Extract the (x, y) coordinate from the center of the cell holding the provided text.  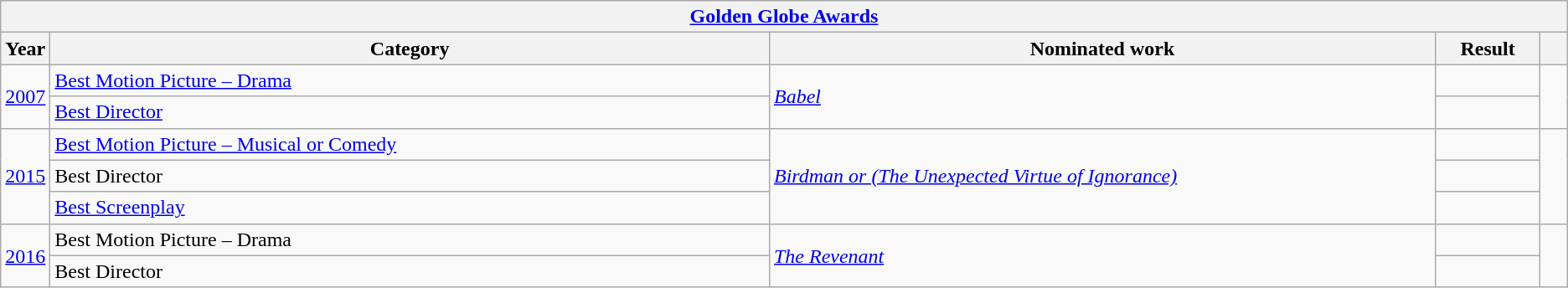
Birdman or (The Unexpected Virtue of Ignorance) (1102, 176)
The Revenant (1102, 255)
2015 (25, 176)
Nominated work (1102, 49)
Best Motion Picture – Musical or Comedy (410, 144)
Year (25, 49)
Best Screenplay (410, 208)
2007 (25, 96)
Golden Globe Awards (784, 17)
Result (1488, 49)
Babel (1102, 96)
Category (410, 49)
2016 (25, 255)
